Search for the cell housing the specified text and yield its [x, y] center coordinate. 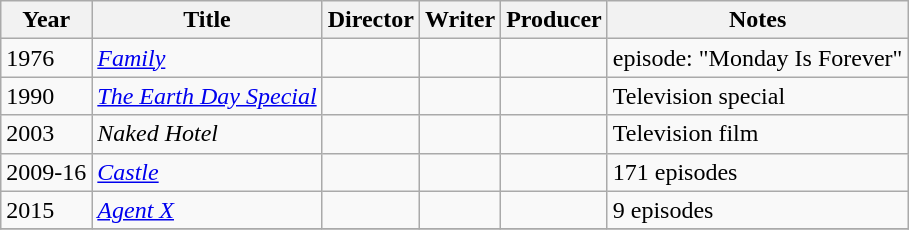
Television special [758, 96]
Castle [207, 172]
The Earth Day Special [207, 96]
Family [207, 58]
9 episodes [758, 210]
Agent X [207, 210]
episode: "Monday Is Forever" [758, 58]
2003 [46, 134]
Title [207, 20]
1976 [46, 58]
Naked Hotel [207, 134]
Year [46, 20]
Notes [758, 20]
2009-16 [46, 172]
2015 [46, 210]
171 episodes [758, 172]
Director [370, 20]
Producer [554, 20]
Writer [460, 20]
Television film [758, 134]
1990 [46, 96]
